Locate the cell with the specified text and output its (x, y) center coordinate. 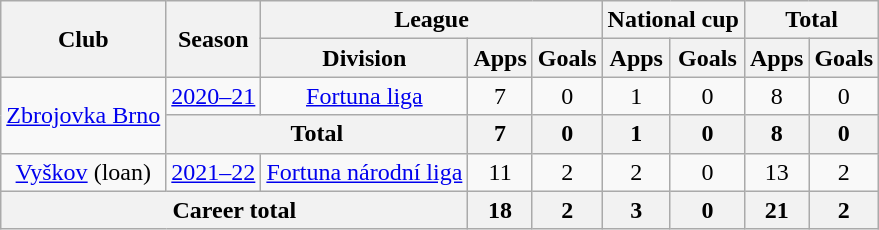
13 (776, 172)
Fortuna národní liga (364, 172)
Career total (234, 210)
Zbrojovka Brno (84, 115)
2021–22 (214, 172)
National cup (673, 20)
18 (500, 210)
Club (84, 39)
21 (776, 210)
2020–21 (214, 96)
Fortuna liga (364, 96)
Division (364, 58)
Season (214, 39)
League (432, 20)
3 (636, 210)
Vyškov (loan) (84, 172)
11 (500, 172)
